Pinpoint the cell where the given text exists, returning its (x, y) midpoint coordinate. 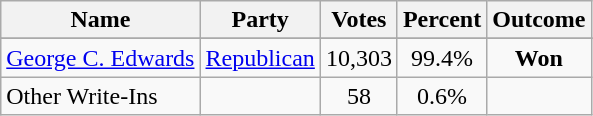
Won (539, 58)
Percent (442, 20)
Party (260, 20)
58 (358, 96)
10,303 (358, 58)
Outcome (539, 20)
0.6% (442, 96)
Name (100, 20)
99.4% (442, 58)
Votes (358, 20)
Other Write-Ins (100, 96)
Republican (260, 58)
George C. Edwards (100, 58)
